From the cell containing the given text, extract its center point as [x, y] coordinate. 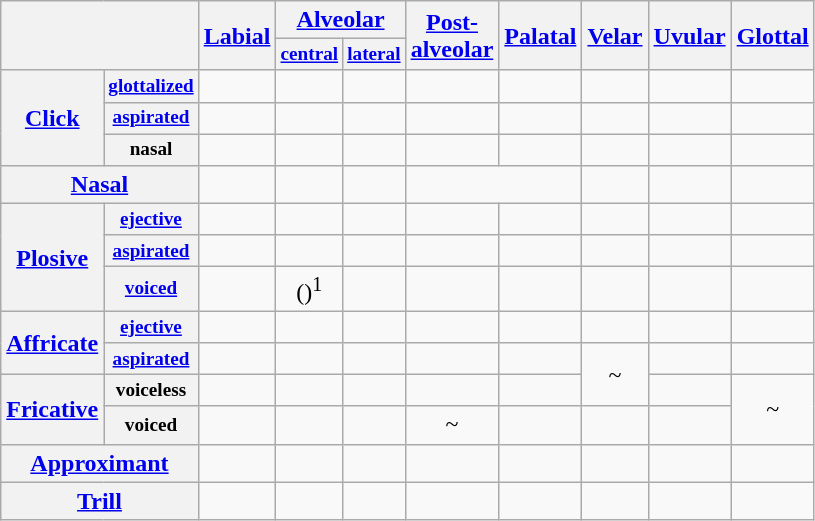
Palatal [540, 36]
Plosive [52, 257]
Click [52, 118]
Glottal [772, 36]
voiceless [151, 391]
Affricate [52, 342]
central [310, 55]
Velar [615, 36]
Alveolar [340, 20]
nasal [151, 150]
Approximant [100, 463]
glottalized [151, 86]
Nasal [100, 184]
Post-alveolar [452, 36]
Trill [100, 501]
()1 [310, 290]
lateral [374, 55]
Labial [237, 36]
Uvular [690, 36]
Fricative [52, 410]
